Provide the (x, y) coordinate of the cell's center where the given text is located.  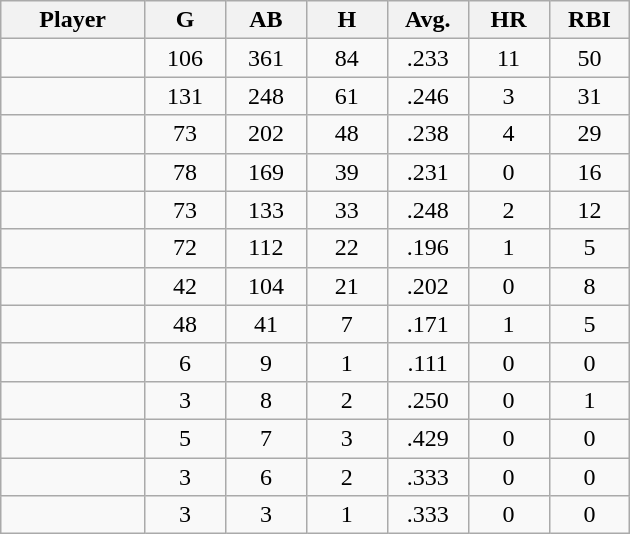
HR (508, 20)
133 (266, 210)
RBI (590, 20)
4 (508, 134)
.111 (428, 362)
.233 (428, 58)
.196 (428, 248)
39 (346, 172)
Avg. (428, 20)
.248 (428, 210)
9 (266, 362)
112 (266, 248)
16 (590, 172)
AB (266, 20)
72 (186, 248)
33 (346, 210)
.250 (428, 400)
61 (346, 96)
31 (590, 96)
.238 (428, 134)
.171 (428, 324)
104 (266, 286)
21 (346, 286)
248 (266, 96)
22 (346, 248)
41 (266, 324)
12 (590, 210)
106 (186, 58)
.202 (428, 286)
H (346, 20)
29 (590, 134)
50 (590, 58)
202 (266, 134)
361 (266, 58)
131 (186, 96)
169 (266, 172)
Player (73, 20)
.246 (428, 96)
.429 (428, 438)
84 (346, 58)
11 (508, 58)
G (186, 20)
78 (186, 172)
42 (186, 286)
.231 (428, 172)
